Return (X, Y) of the center of cell containing provided text 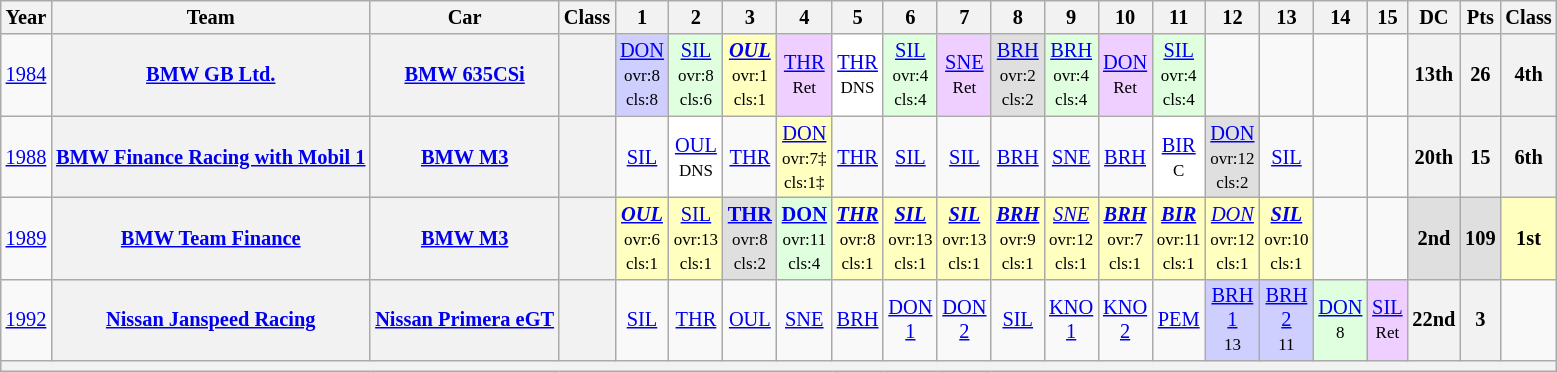
THRovr:8cls:2 (750, 238)
BRH211 (1286, 320)
BIRovr:11cls:1 (1178, 238)
BMW Finance Racing with Mobil 1 (210, 157)
KNO1 (1071, 320)
DONovr:12cls:2 (1232, 157)
7 (964, 17)
SILovr:8cls:6 (696, 75)
DONovr:7‡cls:1‡ (804, 157)
Nissan Primera eGT (464, 320)
10 (1125, 17)
OULovr:1cls:1 (750, 75)
BMW Team Finance (210, 238)
13 (1286, 17)
14 (1340, 17)
1992 (26, 320)
BRHovr:4cls:4 (1071, 75)
4th (1528, 75)
Pts (1480, 17)
6 (910, 17)
DC (1434, 17)
4 (804, 17)
KNO2 (1125, 320)
THRRet (804, 75)
Team (210, 17)
11 (1178, 17)
BRHovr:7cls:1 (1125, 238)
5 (858, 17)
20th (1434, 157)
DON1 (910, 320)
1 (642, 17)
BRHovr:2cls:2 (1018, 75)
1984 (26, 75)
DONRet (1125, 75)
DON8 (1340, 320)
BMW GB Ltd. (210, 75)
SNERet (964, 75)
8 (1018, 17)
9 (1071, 17)
22nd (1434, 320)
2 (696, 17)
DONovr:11cls:4 (804, 238)
Nissan Janspeed Racing (210, 320)
Year (26, 17)
1988 (26, 157)
1989 (26, 238)
Car (464, 17)
BRHovr:9cls:1 (1018, 238)
BRH113 (1232, 320)
OULDNS (696, 157)
6th (1528, 157)
SNEovr:12cls:1 (1071, 238)
DON2 (964, 320)
THRDNS (858, 75)
109 (1480, 238)
2nd (1434, 238)
SILRet (1387, 320)
BMW 635CSi (464, 75)
13th (1434, 75)
26 (1480, 75)
OULovr:6cls:1 (642, 238)
BIRC (1178, 157)
12 (1232, 17)
PEM (1178, 320)
THRovr:8cls:1 (858, 238)
SILovr:10cls:1 (1286, 238)
OUL (750, 320)
1st (1528, 238)
DONovr:12cls:1 (1232, 238)
DONovr:8cls:8 (642, 75)
